Provide the [X, Y] coordinate of the cell's center where the given text is located.  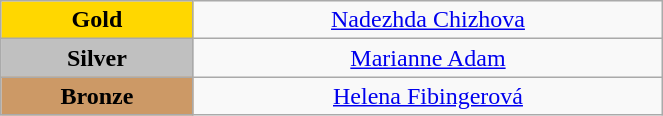
Silver [97, 58]
Marianne Adam [428, 58]
Gold [97, 20]
Bronze [97, 96]
Helena Fibingerová [428, 96]
Nadezhda Chizhova [428, 20]
